For the text-containing cell, return its midpoint in (x, y) coordinate format. 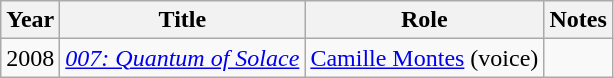
Year (30, 20)
Title (182, 20)
Role (424, 20)
007: Quantum of Solace (182, 58)
Camille Montes (voice) (424, 58)
Notes (578, 20)
2008 (30, 58)
